Identify which cell holds the provided text, then report its [x, y] central coordinate. 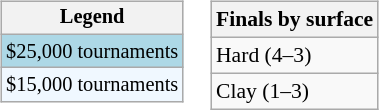
Clay (1–3) [294, 91]
Hard (4–3) [294, 55]
$25,000 tournaments [92, 51]
$15,000 tournaments [92, 85]
Legend [92, 18]
Finals by surface [294, 20]
